Return [x, y] of the center of cell containing provided text 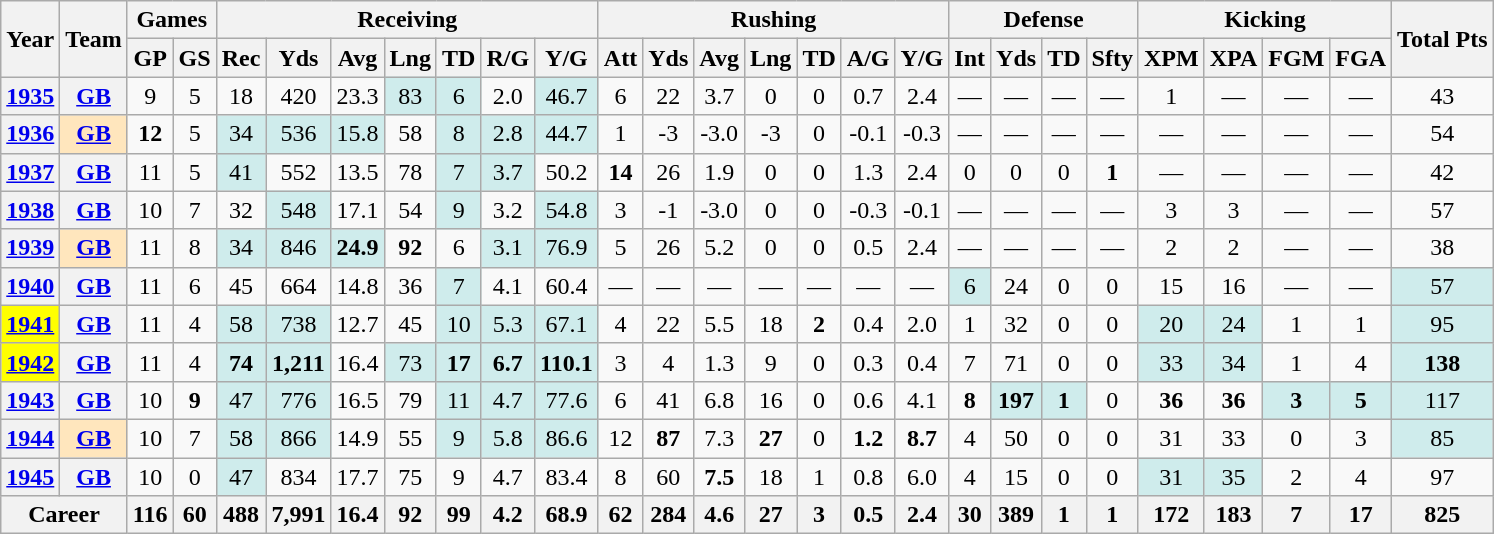
68.9 [567, 515]
6.7 [508, 362]
5.3 [508, 324]
172 [1171, 515]
1942 [30, 362]
Rushing [773, 20]
75 [410, 477]
2.8 [508, 134]
116 [150, 515]
Kicking [1264, 20]
55 [410, 438]
Year [30, 39]
1937 [30, 172]
54.8 [567, 210]
Games [172, 20]
552 [298, 172]
30 [970, 515]
GS [194, 58]
-1 [668, 210]
0.8 [868, 477]
548 [298, 210]
78 [410, 172]
488 [241, 515]
79 [410, 400]
1939 [30, 248]
3.1 [508, 248]
17.7 [358, 477]
24.9 [358, 248]
738 [298, 324]
XPA [1234, 58]
110.1 [567, 362]
7,991 [298, 515]
73 [410, 362]
R/G [508, 58]
44.7 [567, 134]
536 [298, 134]
Att [620, 58]
183 [1234, 515]
117 [1443, 400]
23.3 [358, 96]
XPM [1171, 58]
5.2 [720, 248]
420 [298, 96]
83.4 [567, 477]
15.8 [358, 134]
99 [458, 515]
FGM [1296, 58]
776 [298, 400]
1935 [30, 96]
846 [298, 248]
1944 [30, 438]
35 [1234, 477]
97 [1443, 477]
1.9 [720, 172]
77.6 [567, 400]
1940 [30, 286]
12.7 [358, 324]
16.5 [358, 400]
38 [1443, 248]
866 [298, 438]
67.1 [567, 324]
1943 [30, 400]
83 [410, 96]
14 [620, 172]
95 [1443, 324]
71 [1016, 362]
20 [1171, 324]
50 [1016, 438]
7.3 [720, 438]
5.8 [508, 438]
1938 [30, 210]
1.2 [868, 438]
825 [1443, 515]
197 [1016, 400]
3.2 [508, 210]
42 [1443, 172]
85 [1443, 438]
6.8 [720, 400]
FGA [1361, 58]
7.5 [720, 477]
62 [620, 515]
664 [298, 286]
1941 [30, 324]
GP [150, 58]
46.7 [567, 96]
6.0 [922, 477]
4.2 [508, 515]
74 [241, 362]
76.9 [567, 248]
138 [1443, 362]
Receiving [407, 20]
1945 [30, 477]
A/G [868, 58]
Int [970, 58]
Career [64, 515]
50.2 [567, 172]
389 [1016, 515]
8.7 [922, 438]
Defense [1044, 20]
284 [668, 515]
5.5 [720, 324]
834 [298, 477]
86.6 [567, 438]
Sfty [1112, 58]
4.6 [720, 515]
0.6 [868, 400]
1,211 [298, 362]
60.4 [567, 286]
14.9 [358, 438]
13.5 [358, 172]
Total Pts [1443, 39]
Rec [241, 58]
14.8 [358, 286]
0.7 [868, 96]
Team [94, 39]
0.3 [868, 362]
87 [668, 438]
17.1 [358, 210]
43 [1443, 96]
1936 [30, 134]
